From the cell containing the given text, extract its center point as (x, y) coordinate. 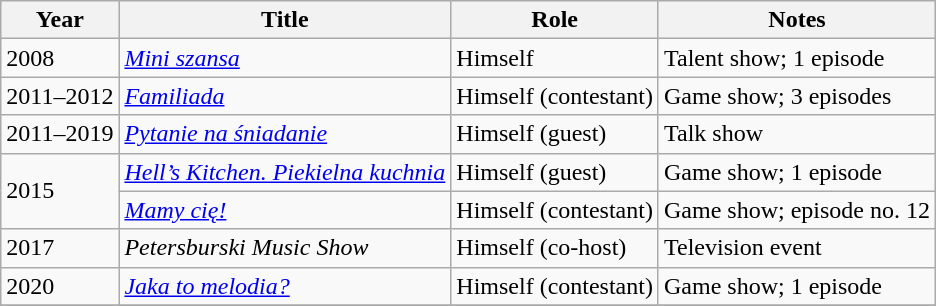
Game show; 3 episodes (796, 96)
Pytanie na śniadanie (285, 134)
Talk show (796, 134)
2015 (60, 191)
2020 (60, 286)
Notes (796, 20)
2011–2019 (60, 134)
2008 (60, 58)
Familiada (285, 96)
Television event (796, 248)
2017 (60, 248)
Hell’s Kitchen. Piekielna kuchnia (285, 172)
Jaka to melodia? (285, 286)
Title (285, 20)
Role (555, 20)
Year (60, 20)
Talent show; 1 episode (796, 58)
Mini szansa (285, 58)
Himself (co-host) (555, 248)
2011–2012 (60, 96)
Mamy cię! (285, 210)
Game show; episode no. 12 (796, 210)
Himself (555, 58)
Petersburski Music Show (285, 248)
